Determine the (X, Y) coordinate at the center of the cell enclosing the given text.  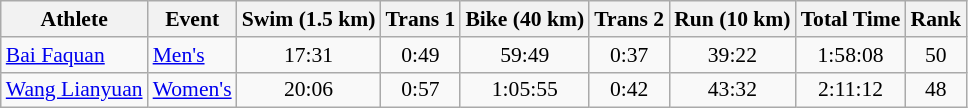
2:11:12 (851, 90)
Trans 2 (629, 19)
0:57 (420, 90)
59:49 (524, 55)
Athlete (74, 19)
Bai Faquan (74, 55)
Trans 1 (420, 19)
1:05:55 (524, 90)
Wang Lianyuan (74, 90)
0:37 (629, 55)
0:49 (420, 55)
17:31 (309, 55)
0:42 (629, 90)
Run (10 km) (732, 19)
50 (936, 55)
Women's (192, 90)
Rank (936, 19)
39:22 (732, 55)
Total Time (851, 19)
20:06 (309, 90)
43:32 (732, 90)
Swim (1.5 km) (309, 19)
Event (192, 19)
Bike (40 km) (524, 19)
1:58:08 (851, 55)
48 (936, 90)
Men's (192, 55)
